Return (x, y) of the center of cell containing provided text 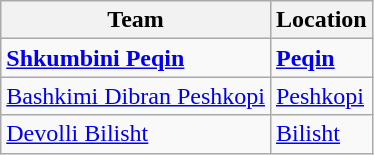
Bilisht (321, 134)
Location (321, 20)
Peshkopi (321, 96)
Bashkimi Dibran Peshkopi (136, 96)
Devolli Bilisht (136, 134)
Team (136, 20)
Shkumbini Peqin (136, 58)
Peqin (321, 58)
